Identify which cell holds the provided text, then report its [X, Y] central coordinate. 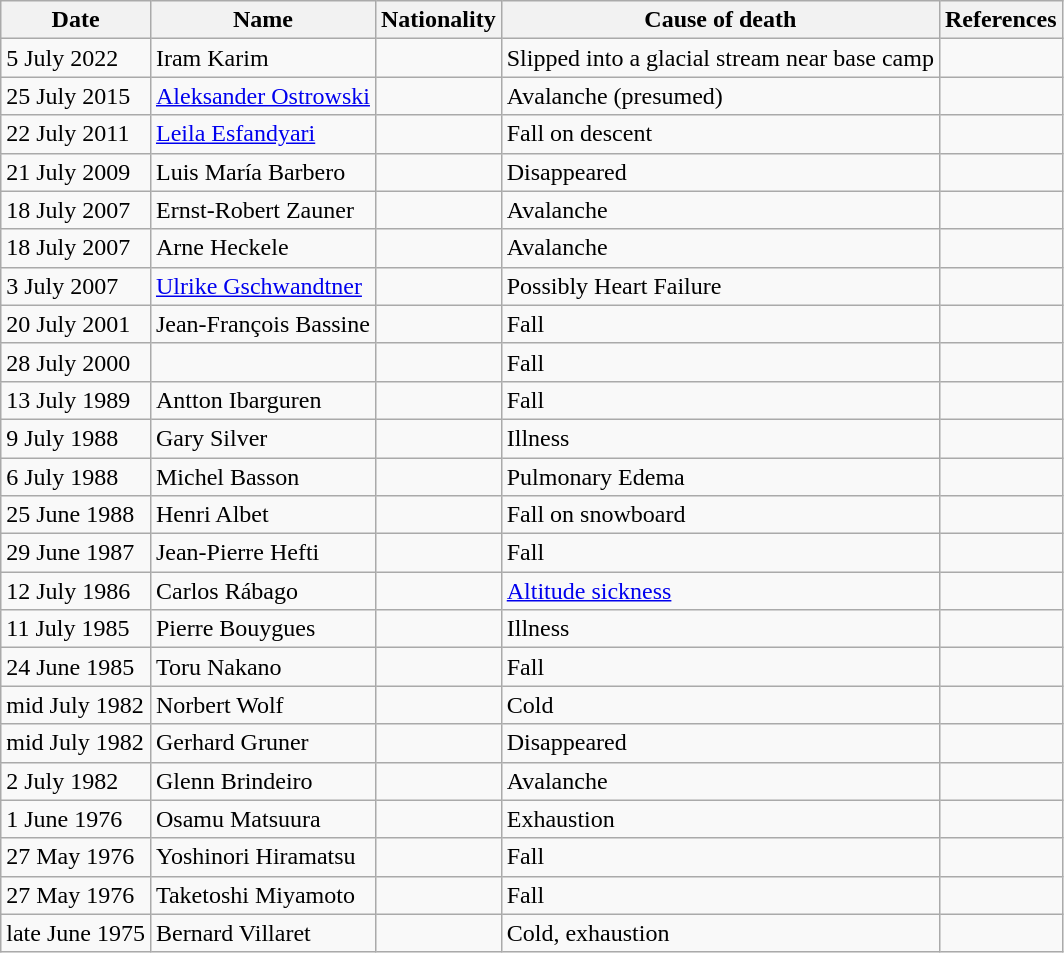
Date [76, 20]
Taketoshi Miyamoto [262, 895]
Leila Esfandyari [262, 134]
21 July 2009 [76, 172]
Cold [720, 705]
Carlos Rábago [262, 591]
Luis María Barbero [262, 172]
5 July 2022 [76, 58]
Altitude sickness [720, 591]
11 July 1985 [76, 629]
12 July 1986 [76, 591]
29 June 1987 [76, 553]
Pierre Bouygues [262, 629]
Aleksander Ostrowski [262, 96]
Norbert Wolf [262, 705]
1 June 1976 [76, 819]
Avalanche (presumed) [720, 96]
Gary Silver [262, 438]
25 July 2015 [76, 96]
Name [262, 20]
Fall on descent [720, 134]
6 July 1988 [76, 477]
Slipped into a glacial stream near base camp [720, 58]
Arne Heckele [262, 248]
Cause of death [720, 20]
22 July 2011 [76, 134]
Michel Basson [262, 477]
24 June 1985 [76, 667]
2 July 1982 [76, 781]
Jean-François Bassine [262, 324]
9 July 1988 [76, 438]
Henri Albet [262, 515]
Jean-Pierre Hefti [262, 553]
Yoshinori Hiramatsu [262, 857]
Cold, exhaustion [720, 933]
3 July 2007 [76, 286]
Glenn Brindeiro [262, 781]
Antton Ibarguren [262, 400]
Pulmonary Edema [720, 477]
Gerhard Gruner [262, 743]
20 July 2001 [76, 324]
References [1000, 20]
Fall on snowboard [720, 515]
Possibly Heart Failure [720, 286]
late June 1975 [76, 933]
Bernard Villaret [262, 933]
Iram Karim [262, 58]
Toru Nakano [262, 667]
Osamu Matsuura [262, 819]
25 June 1988 [76, 515]
13 July 1989 [76, 400]
Ernst-Robert Zauner [262, 210]
28 July 2000 [76, 362]
Exhaustion [720, 819]
Nationality [438, 20]
Ulrike Gschwandtner [262, 286]
